Provide the [X, Y] coordinate of the cell's center where the given text is located.  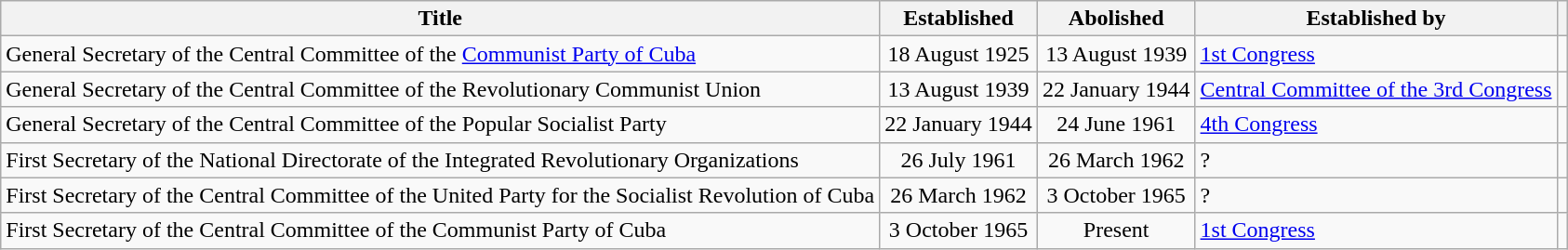
Central Committee of the 3rd Congress [1376, 89]
24 June 1961 [1116, 125]
First Secretary of the Central Committee of the United Party for the Socialist Revolution of Cuba [441, 195]
Abolished [1116, 19]
First Secretary of the Central Committee of the Communist Party of Cuba [441, 230]
Established by [1376, 19]
26 July 1961 [959, 160]
General Secretary of the Central Committee of the Communist Party of Cuba [441, 54]
General Secretary of the Central Committee of the Popular Socialist Party [441, 125]
Present [1116, 230]
Title [441, 19]
Established [959, 19]
First Secretary of the National Directorate of the Integrated Revolutionary Organizations [441, 160]
4th Congress [1376, 125]
General Secretary of the Central Committee of the Revolutionary Communist Union [441, 89]
18 August 1925 [959, 54]
